Determine the [x, y] coordinate at the center of the cell enclosing the given text.  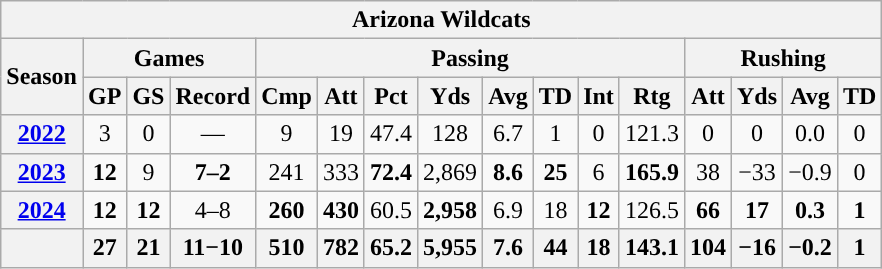
6.9 [508, 210]
0.3 [810, 210]
260 [287, 210]
GP [104, 96]
17 [758, 210]
19 [340, 134]
44 [555, 248]
510 [287, 248]
— [213, 134]
47.4 [390, 134]
GS [148, 96]
72.4 [390, 172]
6.7 [508, 134]
4–8 [213, 210]
2024 [42, 210]
2,958 [450, 210]
Pct [390, 96]
241 [287, 172]
2,869 [450, 172]
165.9 [652, 172]
126.5 [652, 210]
Cmp [287, 96]
Rushing [782, 58]
11−10 [213, 248]
66 [708, 210]
104 [708, 248]
Games [168, 58]
128 [450, 134]
8.6 [508, 172]
−33 [758, 172]
Int [599, 96]
121.3 [652, 134]
7–2 [213, 172]
782 [340, 248]
3 [104, 134]
143.1 [652, 248]
−0.9 [810, 172]
2022 [42, 134]
60.5 [390, 210]
−16 [758, 248]
Record [213, 96]
27 [104, 248]
Arizona Wildcats [442, 20]
7.6 [508, 248]
Passing [470, 58]
Season [42, 77]
333 [340, 172]
25 [555, 172]
430 [340, 210]
21 [148, 248]
6 [599, 172]
65.2 [390, 248]
0.0 [810, 134]
−0.2 [810, 248]
5,955 [450, 248]
2023 [42, 172]
Rtg [652, 96]
38 [708, 172]
